Locate the cell with the specified text and output its (x, y) center coordinate. 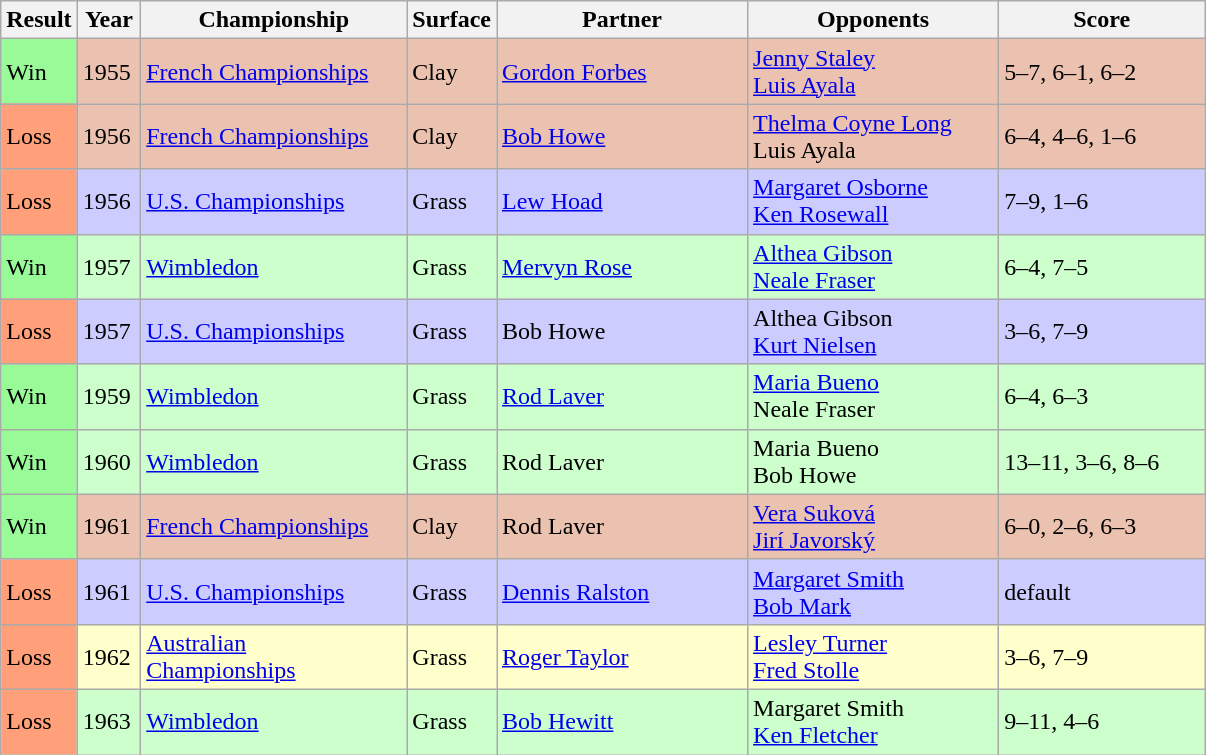
Gordon Forbes (622, 72)
Year (109, 20)
1960 (109, 462)
9–11, 4–6 (1102, 722)
Score (1102, 20)
1955 (109, 72)
Maria Bueno Neale Fraser (874, 396)
Lew Hoad (622, 202)
Bob Hewitt (622, 722)
1959 (109, 396)
Result (39, 20)
Lesley Turner Fred Stolle (874, 656)
Maria Bueno Bob Howe (874, 462)
6–4, 4–6, 1–6 (1102, 136)
Dennis Ralston (622, 592)
Althea Gibson Neale Fraser (874, 266)
6–4, 6–3 (1102, 396)
Jenny Staley Luis Ayala (874, 72)
6–0, 2–6, 6–3 (1102, 526)
5–7, 6–1, 6–2 (1102, 72)
Mervyn Rose (622, 266)
Surface (452, 20)
Margaret Smith Ken Fletcher (874, 722)
Margaret Smith Bob Mark (874, 592)
13–11, 3–6, 8–6 (1102, 462)
7–9, 1–6 (1102, 202)
Australian Championships (274, 656)
Opponents (874, 20)
Partner (622, 20)
6–4, 7–5 (1102, 266)
Roger Taylor (622, 656)
Championship (274, 20)
default (1102, 592)
1963 (109, 722)
1962 (109, 656)
Althea Gibson Kurt Nielsen (874, 332)
Vera Suková Jirí Javorský (874, 526)
Margaret Osborne Ken Rosewall (874, 202)
Thelma Coyne Long Luis Ayala (874, 136)
